Locate the cell with the specified text and output its (X, Y) center coordinate. 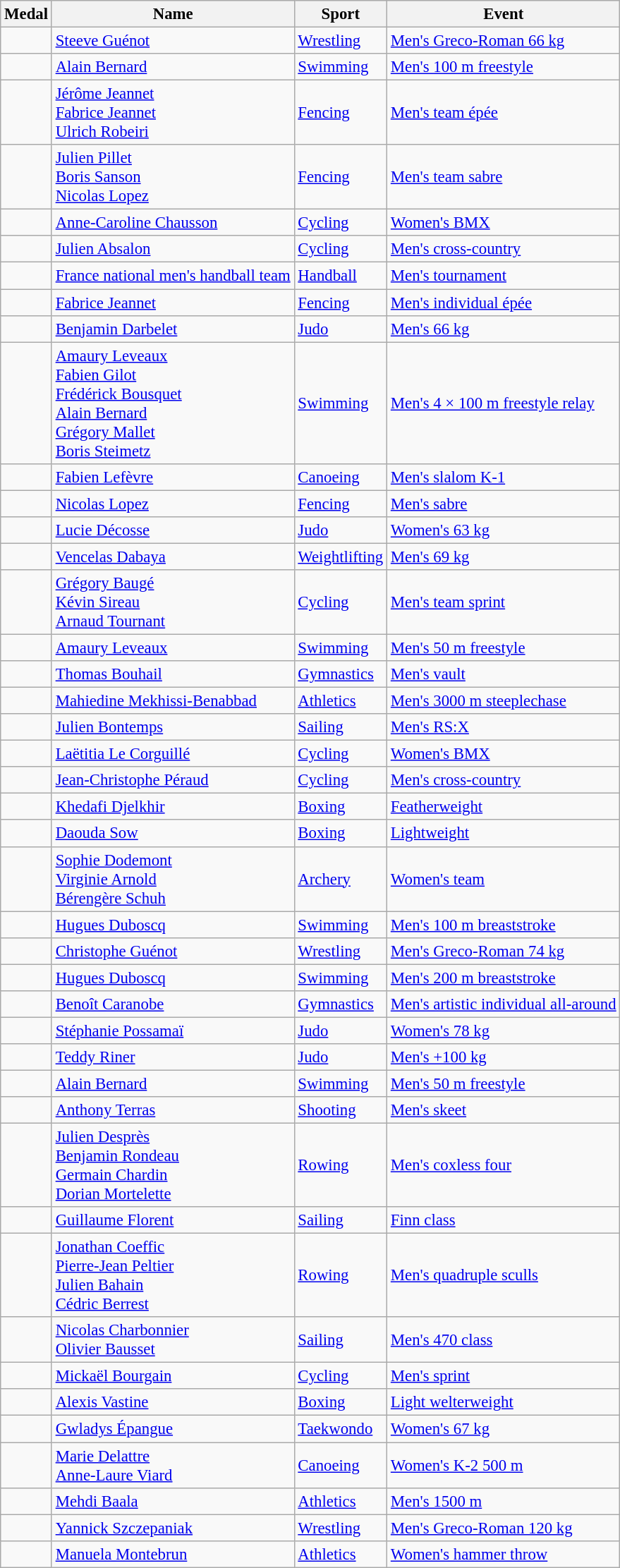
Christophe Guénot (173, 951)
Men's 3000 m steeplechase (504, 701)
Julien DesprèsBenjamin RondeauGermain ChardinDorian Mortelette (173, 1165)
Men's tournament (504, 276)
Lucie Décosse (173, 530)
Nicolas Lopez (173, 504)
Finn class (504, 1220)
Men's Greco-Roman 74 kg (504, 951)
Women's team (504, 879)
Men's 470 class (504, 1340)
Women's K-2 500 m (504, 1466)
Men's 200 m breaststroke (504, 978)
Benjamin Darbelet (173, 329)
Stéphanie Possamaï (173, 1031)
Handball (341, 276)
Men's 1500 m (504, 1501)
Manuela Montebrun (173, 1554)
Men's Greco-Roman 120 kg (504, 1528)
Steeve Guénot (173, 41)
Thomas Bouhail (173, 674)
Men's team sprint (504, 602)
Fabien Lefèvre (173, 477)
Men's 100 m freestyle (504, 67)
Mickaël Bourgain (173, 1376)
Mehdi Baala (173, 1501)
Men's sabre (504, 504)
Teddy Riner (173, 1057)
Sophie DodemontVirginie ArnoldBérengère Schuh (173, 879)
Daouda Sow (173, 834)
France national men's handball team (173, 276)
Sport (341, 14)
Men's sprint (504, 1376)
Women's hammer throw (504, 1554)
Men's 4 × 100 m freestyle relay (504, 403)
Mahiedine Mekhissi-Benabbad (173, 701)
Vencelas Dabaya (173, 557)
Anthony Terras (173, 1110)
Nicolas CharbonnierOlivier Bausset (173, 1340)
Event (504, 14)
Featherweight (504, 807)
Gwladys Épangue (173, 1429)
Medal (27, 14)
Shooting (341, 1110)
Name (173, 14)
Light welterweight (504, 1403)
Women's 67 kg (504, 1429)
Women's 78 kg (504, 1031)
Lightweight (504, 834)
Men's coxless four (504, 1165)
Khedafi Djelkhir (173, 807)
Men's artistic individual all-around (504, 1004)
Marie DelattreAnne-Laure Viard (173, 1466)
Alexis Vastine (173, 1403)
Jonathan CoefficPierre-Jean PeltierJulien BahainCédric Berrest (173, 1275)
Men's vault (504, 674)
Jean-Christophe Péraud (173, 780)
Fabrice Jeannet (173, 303)
Julien PilletBoris SansonNicolas Lopez (173, 177)
Men's RS:X (504, 727)
Men's 100 m breaststroke (504, 925)
Laëtitia Le Corguillé (173, 754)
Men's individual épée (504, 303)
Men's slalom K-1 (504, 477)
Archery (341, 879)
Men's skeet (504, 1110)
Anne-Caroline Chausson (173, 223)
Amaury Leveaux (173, 648)
Men's team sabre (504, 177)
Men's 66 kg (504, 329)
Women's 63 kg (504, 530)
Yannick Szczepaniak (173, 1528)
Men's quadruple sculls (504, 1275)
Men's team épée (504, 113)
Men's +100 kg (504, 1057)
Men's Greco-Roman 66 kg (504, 41)
Weightlifting (341, 557)
Julien Bontemps (173, 727)
Jérôme JeannetFabrice JeannetUlrich Robeiri (173, 113)
Benoît Caranobe (173, 1004)
Julien Absalon (173, 249)
Men's 69 kg (504, 557)
Guillaume Florent (173, 1220)
Amaury LeveauxFabien GilotFrédérick BousquetAlain BernardGrégory Mallet Boris Steimetz (173, 403)
Grégory BaugéKévin SireauArnaud Tournant (173, 602)
Taekwondo (341, 1429)
